Identify which cell holds the provided text, then report its (X, Y) central coordinate. 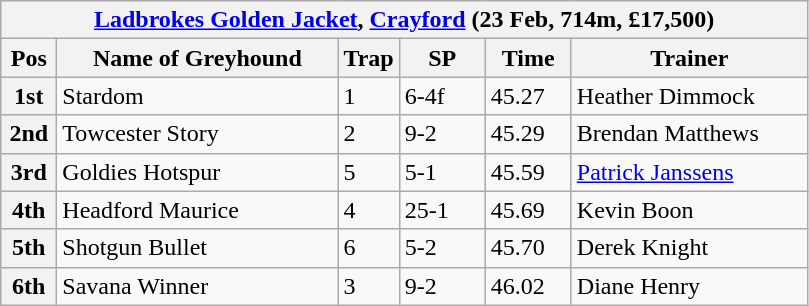
Ladbrokes Golden Jacket, Crayford (23 Feb, 714m, £17,500) (404, 20)
45.27 (528, 96)
Shotgun Bullet (198, 248)
4th (29, 210)
45.59 (528, 172)
6 (368, 248)
SP (442, 58)
Brendan Matthews (689, 134)
45.29 (528, 134)
Diane Henry (689, 286)
6-4f (442, 96)
2nd (29, 134)
46.02 (528, 286)
5th (29, 248)
Heather Dimmock (689, 96)
Name of Greyhound (198, 58)
1st (29, 96)
45.70 (528, 248)
45.69 (528, 210)
2 (368, 134)
3rd (29, 172)
Time (528, 58)
25-1 (442, 210)
Derek Knight (689, 248)
Trap (368, 58)
Pos (29, 58)
Kevin Boon (689, 210)
Headford Maurice (198, 210)
4 (368, 210)
6th (29, 286)
Savana Winner (198, 286)
Stardom (198, 96)
Trainer (689, 58)
3 (368, 286)
1 (368, 96)
Patrick Janssens (689, 172)
5-2 (442, 248)
Towcester Story (198, 134)
5 (368, 172)
5-1 (442, 172)
Goldies Hotspur (198, 172)
